Pinpoint the cell where the given text exists, returning its [X, Y] midpoint coordinate. 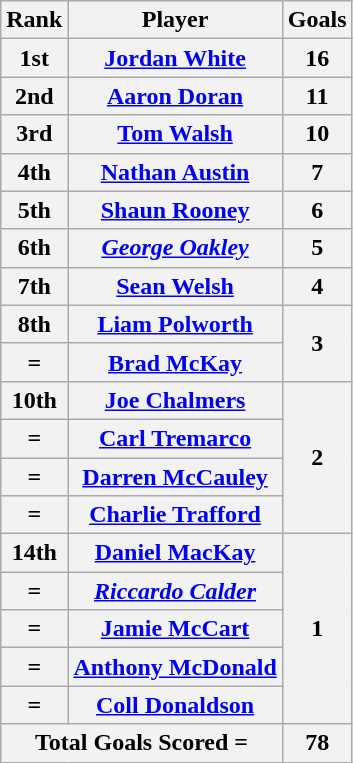
5th [34, 210]
Joe Chalmers [175, 400]
2nd [34, 96]
6th [34, 248]
Darren McCauley [175, 477]
Jordan White [175, 58]
Riccardo Calder [175, 591]
78 [317, 743]
1st [34, 58]
10 [317, 134]
8th [34, 324]
Tom Walsh [175, 134]
Sean Welsh [175, 286]
Aaron Doran [175, 96]
Charlie Trafford [175, 515]
Goals [317, 20]
Player [175, 20]
3 [317, 343]
16 [317, 58]
2 [317, 457]
11 [317, 96]
1 [317, 629]
3rd [34, 134]
Brad McKay [175, 362]
George Oakley [175, 248]
Jamie McCart [175, 629]
Nathan Austin [175, 172]
10th [34, 400]
Coll Donaldson [175, 705]
14th [34, 553]
Shaun Rooney [175, 210]
Carl Tremarco [175, 438]
7th [34, 286]
5 [317, 248]
4 [317, 286]
Liam Polworth [175, 324]
Daniel MacKay [175, 553]
7 [317, 172]
Anthony McDonald [175, 667]
6 [317, 210]
4th [34, 172]
Total Goals Scored = [142, 743]
Rank [34, 20]
